Return the [x, y] coordinate for the center point of the cell that contains the specified text.  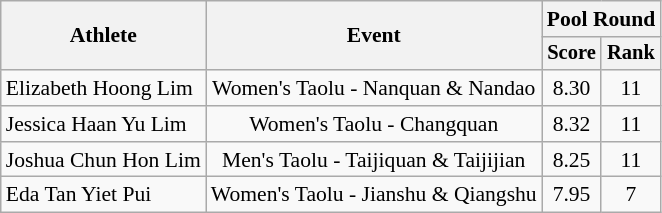
8.32 [572, 124]
Women's Taolu - Jianshu & Qiangshu [374, 195]
8.25 [572, 160]
Event [374, 36]
8.30 [572, 88]
Men's Taolu - Taijiquan & Taijijian [374, 160]
7.95 [572, 195]
Women's Taolu - Changquan [374, 124]
Eda Tan Yiet Pui [104, 195]
7 [630, 195]
Elizabeth Hoong Lim [104, 88]
Rank [630, 54]
Athlete [104, 36]
Score [572, 54]
Jessica Haan Yu Lim [104, 124]
Women's Taolu - Nanquan & Nandao [374, 88]
Joshua Chun Hon Lim [104, 160]
Pool Round [602, 19]
